Detect which cell encompasses the target text, then output its (X, Y) center coordinate. 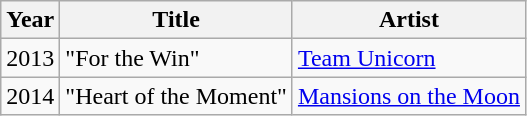
2014 (30, 96)
"For the Win" (176, 58)
Mansions on the Moon (408, 96)
2013 (30, 58)
Year (30, 20)
Team Unicorn (408, 58)
"Heart of the Moment" (176, 96)
Title (176, 20)
Artist (408, 20)
